Return [x, y] of the center of cell containing provided text 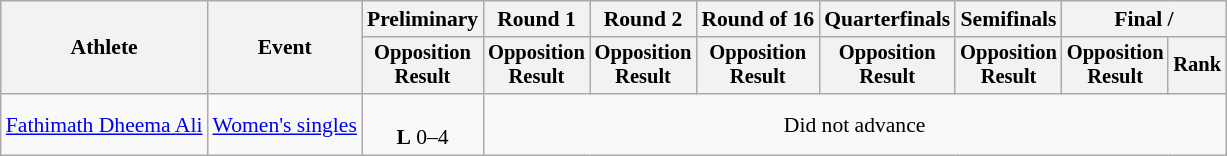
Round of 16 [758, 19]
Semifinals [1008, 19]
Athlete [104, 48]
Women's singles [285, 124]
L 0–4 [422, 124]
Did not advance [854, 124]
Quarterfinals [887, 19]
Final / [1144, 19]
Round 1 [536, 19]
Event [285, 48]
Rank [1197, 66]
Round 2 [644, 19]
Preliminary [422, 19]
Fathimath Dheema Ali [104, 124]
